Detect which cell encompasses the target text, then output its (X, Y) center coordinate. 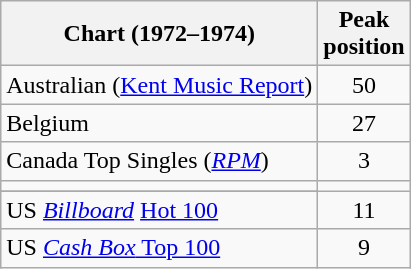
50 (364, 85)
3 (364, 161)
Chart (1972–1974) (160, 34)
11 (364, 210)
Peakposition (364, 34)
27 (364, 123)
Belgium (160, 123)
9 (364, 248)
Canada Top Singles (RPM) (160, 161)
US Cash Box Top 100 (160, 248)
Australian (Kent Music Report) (160, 85)
US Billboard Hot 100 (160, 210)
